Extract the (X, Y) coordinate from the center of the cell holding the provided text.  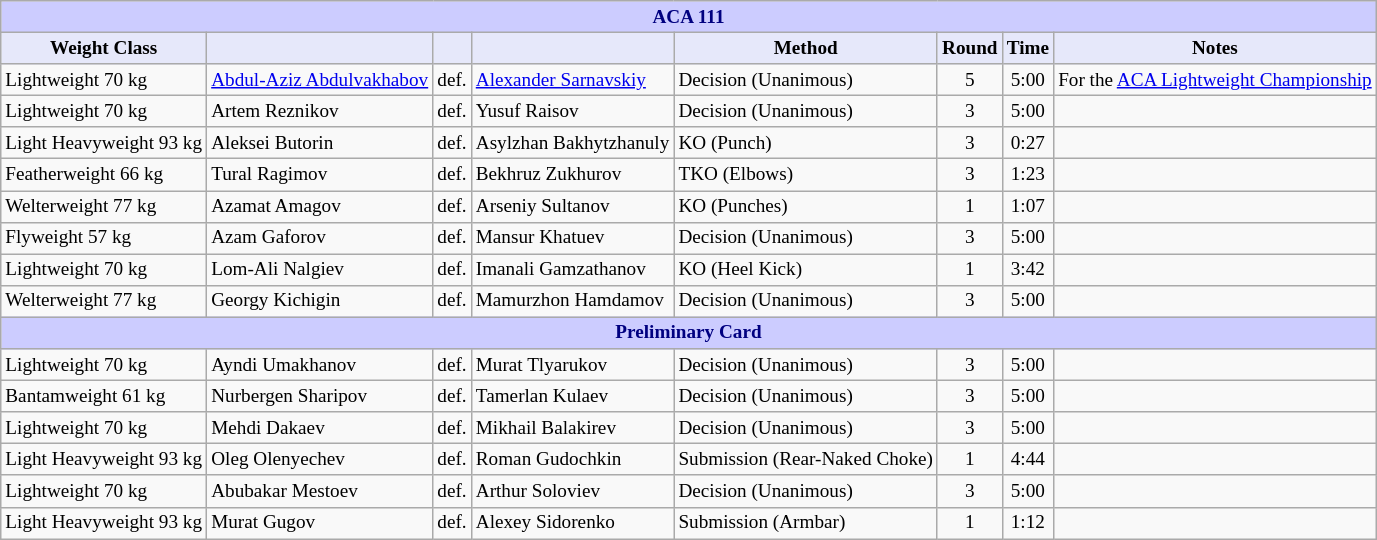
Mikhail Balakirev (572, 428)
Mamurzhon Hamdamov (572, 301)
Featherweight 66 kg (104, 175)
Preliminary Card (689, 333)
Method (806, 48)
Nurbergen Sharipov (320, 396)
5 (970, 80)
Imanali Gamzathanov (572, 270)
Arseniy Sultanov (572, 206)
Georgy Kichigin (320, 301)
0:27 (1028, 143)
1:23 (1028, 175)
Murat Tlyarukov (572, 365)
Azam Gaforov (320, 238)
Abubakar Mestoev (320, 491)
Submission (Armbar) (806, 523)
Weight Class (104, 48)
Abdul-Aziz Abdulvakhabov (320, 80)
Mehdi Dakaev (320, 428)
Oleg Olenyechev (320, 460)
Azamat Amagov (320, 206)
For the ACA Lightweight Championship (1216, 80)
KO (Punches) (806, 206)
Submission (Rear-Naked Choke) (806, 460)
KO (Punch) (806, 143)
Lom-Ali Nalgiev (320, 270)
Murat Gugov (320, 523)
1:07 (1028, 206)
Mansur Khatuev (572, 238)
Flyweight 57 kg (104, 238)
KO (Heel Kick) (806, 270)
Aleksei Butorin (320, 143)
3:42 (1028, 270)
Round (970, 48)
Bekhruz Zukhurov (572, 175)
ACA 111 (689, 17)
Tural Ragimov (320, 175)
Bantamweight 61 kg (104, 396)
4:44 (1028, 460)
TKO (Elbows) (806, 175)
Roman Gudochkin (572, 460)
Alexey Sidorenko (572, 523)
1:12 (1028, 523)
Notes (1216, 48)
Tamerlan Kulaev (572, 396)
Asylzhan Bakhytzhanuly (572, 143)
Artem Reznikov (320, 111)
Alexander Sarnavskiy (572, 80)
Yusuf Raisov (572, 111)
Time (1028, 48)
Arthur Soloviev (572, 491)
Ayndi Umakhanov (320, 365)
